For the text-containing cell, return its midpoint in (x, y) coordinate format. 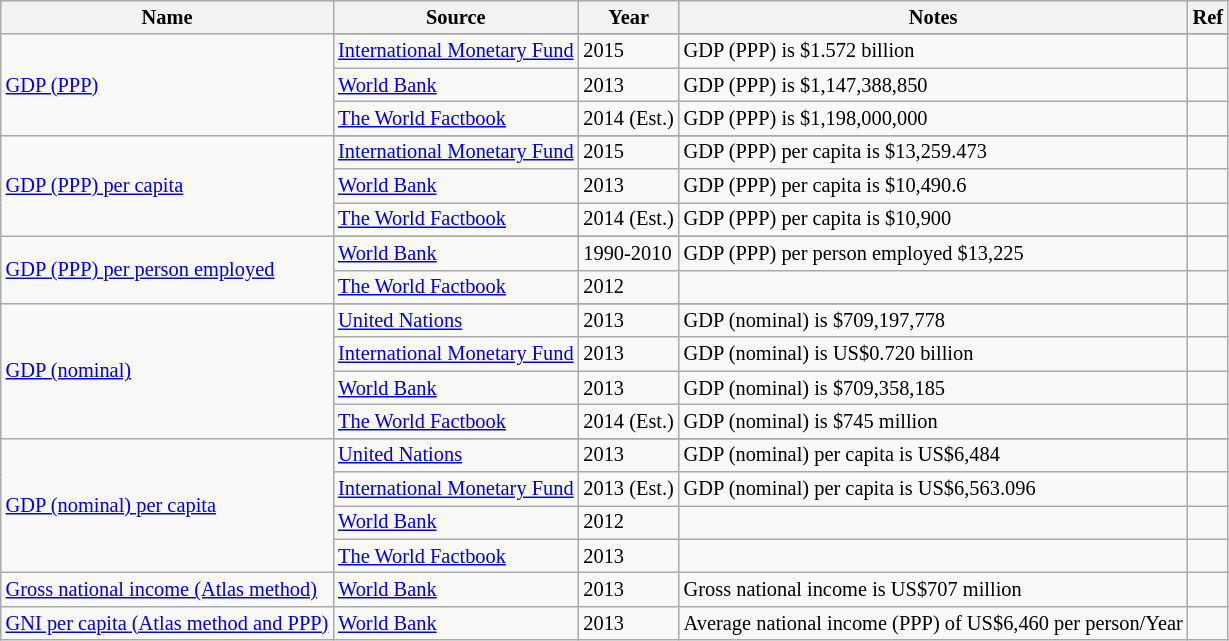
1990-2010 (628, 253)
GDP (PPP) is $1,147,388,850 (934, 85)
Gross national income (Atlas method) (167, 589)
GDP (nominal) (167, 370)
GDP (nominal) is $709,197,778 (934, 320)
GDP (nominal) is $709,358,185 (934, 388)
GDP (nominal) is US$0.720 billion (934, 354)
2013 (Est.) (628, 489)
GDP (nominal) per capita is US$6,563.096 (934, 489)
Source (456, 17)
GDP (nominal) per capita is US$6,484 (934, 455)
Notes (934, 17)
GDP (PPP) is $1,198,000,000 (934, 118)
GNI per capita (Atlas method and PPP) (167, 623)
GDP (PPP) per capita is $10,900 (934, 219)
GDP (PPP) per capita is $13,259.473 (934, 152)
Average national income (PPP) of US$6,460 per person/Year (934, 623)
GDP (PPP) per capita (167, 186)
GDP (PPP) is $1.572 billion (934, 51)
Ref (1208, 17)
GDP (PPP) per capita is $10,490.6 (934, 186)
Name (167, 17)
GDP (nominal) is $745 million (934, 421)
Gross national income is US$707 million (934, 589)
GDP (PPP) per person employed (167, 270)
GDP (PPP) per person employed $13,225 (934, 253)
GDP (PPP) (167, 84)
Year (628, 17)
GDP (nominal) per capita (167, 506)
